Pinpoint the cell where the given text exists, returning its (x, y) midpoint coordinate. 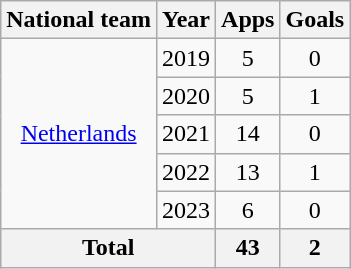
13 (248, 172)
2020 (186, 96)
43 (248, 248)
6 (248, 210)
Goals (315, 20)
2022 (186, 172)
Apps (248, 20)
2019 (186, 58)
Total (108, 248)
14 (248, 134)
2023 (186, 210)
National team (79, 20)
2021 (186, 134)
2 (315, 248)
Year (186, 20)
Netherlands (79, 134)
